Capture the cell that displays the provided text and extract its (X, Y) central coordinate. 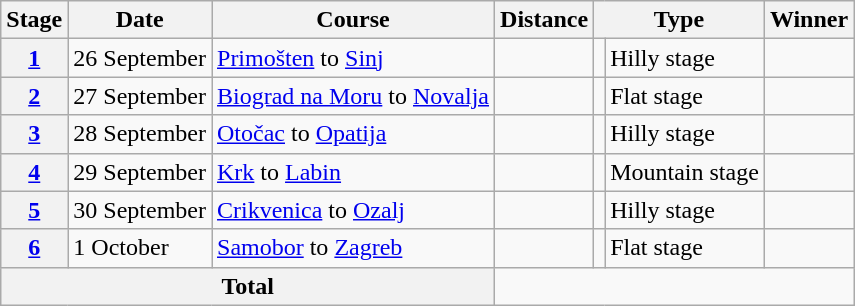
Total (248, 286)
29 September (140, 172)
Biograd na Moru to Novalja (354, 96)
Crikvenica to Ozalj (354, 210)
30 September (140, 210)
Date (140, 20)
6 (34, 248)
Mountain stage (685, 172)
5 (34, 210)
28 September (140, 134)
27 September (140, 96)
Type (680, 20)
3 (34, 134)
4 (34, 172)
26 September (140, 58)
Winner (808, 20)
Samobor to Zagreb (354, 248)
Krk to Labin (354, 172)
1 (34, 58)
Course (354, 20)
Otočac to Opatija (354, 134)
Stage (34, 20)
Primošten to Sinj (354, 58)
Distance (544, 20)
1 October (140, 248)
2 (34, 96)
